Scan for the cell matching the given text and deliver its (X, Y) coordinate at center. 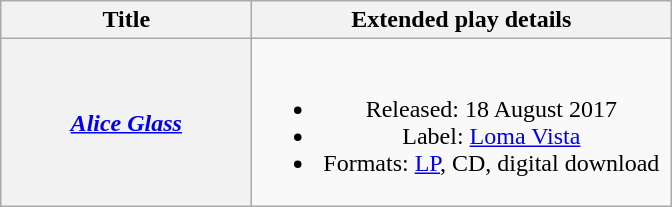
Alice Glass (126, 122)
Extended play details (462, 20)
Title (126, 20)
Released: 18 August 2017Label: Loma VistaFormats: LP, CD, digital download (462, 122)
